Return the (x, y) coordinate for the center point of the cell that contains the specified text.  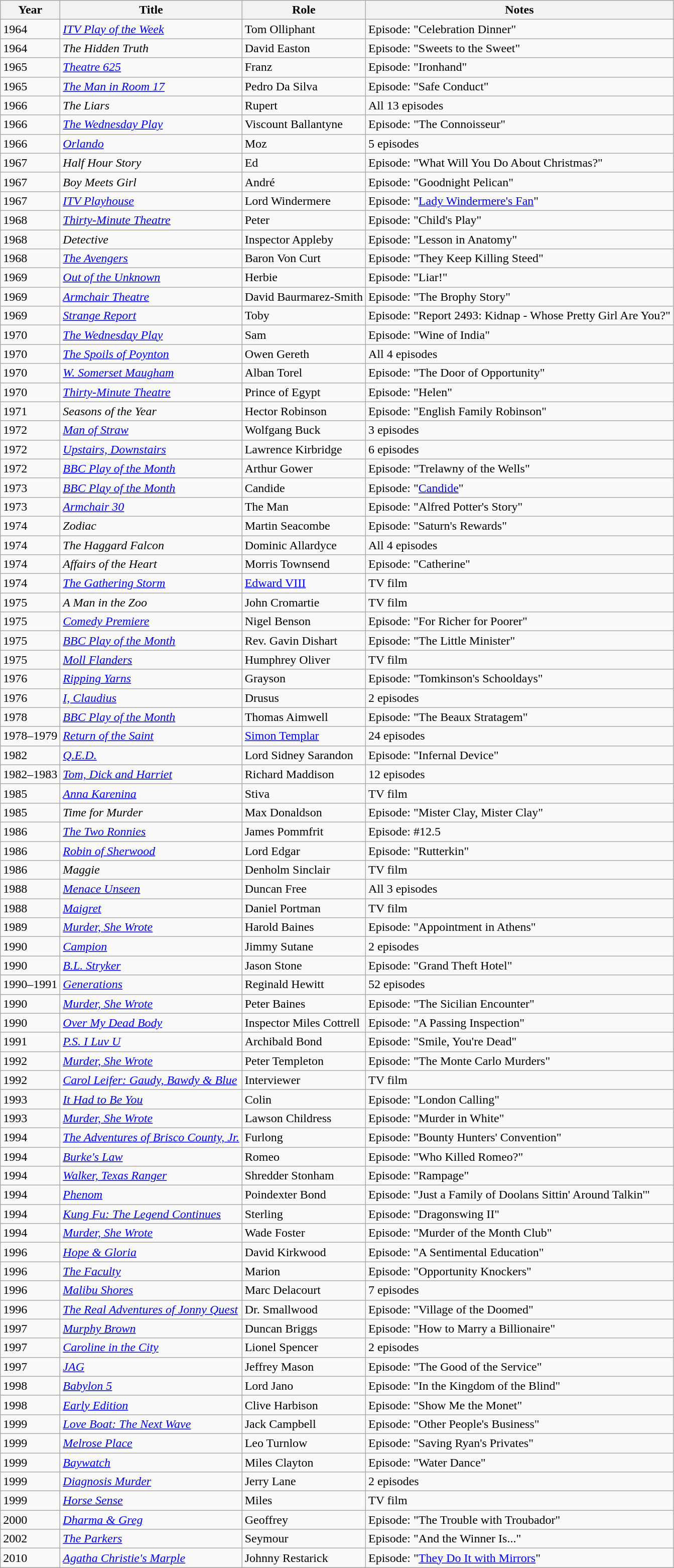
1971 (30, 411)
Episode: "Murder in White" (520, 1118)
Edward VIII (304, 583)
Episode: "Child's Play" (520, 220)
Herbie (304, 278)
Episode: "Opportunity Knockers" (520, 1271)
Inspector Appleby (304, 239)
1990–1991 (30, 985)
Episode: "Wine of India" (520, 335)
Wade Foster (304, 1233)
Notes (520, 10)
2000 (30, 1520)
24 episodes (520, 736)
Episode: "The Sicilian Encounter" (520, 1004)
Over My Dead Body (151, 1023)
Malibu Shores (151, 1290)
3 episodes (520, 430)
Alban Torel (304, 373)
Episode: "A Passing Inspection" (520, 1023)
Time for Murder (151, 812)
David Kirkwood (304, 1252)
Episode: "Trelawny of the Wells" (520, 468)
Phenom (151, 1195)
Orlando (151, 144)
Baron Von Curt (304, 259)
Episode: "In the Kingdom of the Blind" (520, 1386)
Arthur Gower (304, 468)
Episode: "Candide" (520, 488)
Denholm Sinclair (304, 870)
7 episodes (520, 1290)
Lawson Childress (304, 1118)
Episode: "Bounty Hunters' Convention" (520, 1137)
Tom Olliphant (304, 29)
Owen Gereth (304, 354)
Duncan Briggs (304, 1329)
Title (151, 10)
1982–1983 (30, 774)
Lawrence Kirbridge (304, 449)
Toby (304, 316)
Peter (304, 220)
Detective (151, 239)
Richard Maddison (304, 774)
Episode: "Rutterkin" (520, 851)
Year (30, 10)
Baywatch (151, 1463)
2010 (30, 1558)
Episode: "A Sentimental Education" (520, 1252)
Martin Seacombe (304, 526)
Episode: #12.5 (520, 831)
Armchair Theatre (151, 297)
Affairs of the Heart (151, 564)
Episode: "They Do It with Mirrors" (520, 1558)
Man of Straw (151, 430)
Franz (304, 67)
Jason Stone (304, 966)
Rupert (304, 105)
Johnny Restarick (304, 1558)
The Hidden Truth (151, 48)
The Man (304, 507)
1991 (30, 1042)
Moll Flanders (151, 660)
Theatre 625 (151, 67)
Jerry Lane (304, 1482)
Ripping Yarns (151, 679)
All 3 episodes (520, 889)
Episode: "Show Me the Monet" (520, 1405)
Grayson (304, 679)
Miles Clayton (304, 1463)
Episode: "Safe Conduct" (520, 86)
Episode: "The Door of Opportunity" (520, 373)
The Adventures of Brisco County, Jr. (151, 1137)
Morris Townsend (304, 564)
Romeo (304, 1156)
Episode: "Village of the Doomed" (520, 1309)
Leo Turnlow (304, 1443)
Q.E.D. (151, 755)
6 episodes (520, 449)
1978 (30, 717)
Episode: "Just a Family of Doolans Sittin' Around Talkin'" (520, 1195)
Episode: "London Calling" (520, 1099)
W. Somerset Maugham (151, 373)
Simon Templar (304, 736)
Episode: "Liar!" (520, 278)
Episode: "Celebration Dinner" (520, 29)
Episode: "How to Marry a Billionaire" (520, 1329)
Episode: "Report 2493: Kidnap - Whose Pretty Girl Are You?" (520, 316)
Tom, Dick and Harriet (151, 774)
Clive Harbison (304, 1405)
Marion (304, 1271)
Seasons of the Year (151, 411)
Episode: "Lady Windermere's Fan" (520, 201)
Sterling (304, 1214)
Diagnosis Murder (151, 1482)
Episode: "The Little Minister" (520, 641)
Caroline in the City (151, 1348)
Love Boat: The Next Wave (151, 1424)
Rev. Gavin Dishart (304, 641)
1989 (30, 927)
Episode: "English Family Robinson" (520, 411)
Dharma & Greg (151, 1520)
John Cromartie (304, 602)
Episode: "Catherine" (520, 564)
Hope & Gloria (151, 1252)
Jimmy Sutane (304, 946)
Max Donaldson (304, 812)
Melrose Place (151, 1443)
Ed (304, 163)
Episode: "The Good of the Service" (520, 1367)
A Man in the Zoo (151, 602)
Kung Fu: The Legend Continues (151, 1214)
Episode: "The Brophy Story" (520, 297)
Out of the Unknown (151, 278)
Shredder Stonham (304, 1176)
Peter Templeton (304, 1061)
Episode: "Dragonswing II" (520, 1214)
Episode: "What Will You Do About Christmas?" (520, 163)
The Spoils of Poynton (151, 354)
Lord Jano (304, 1386)
The Avengers (151, 259)
Jack Campbell (304, 1424)
The Liars (151, 105)
Lionel Spencer (304, 1348)
The Parkers (151, 1539)
Jeffrey Mason (304, 1367)
Episode: "Who Killed Romeo?" (520, 1156)
David Easton (304, 48)
Humphrey Oliver (304, 660)
André (304, 182)
Pedro Da Silva (304, 86)
Furlong (304, 1137)
Wolfgang Buck (304, 430)
Robin of Sherwood (151, 851)
David Baurmarez-Smith (304, 297)
Armchair 30 (151, 507)
B.L. Stryker (151, 966)
Nigel Benson (304, 622)
Episode: "The Beaux Stratagem" (520, 717)
Peter Baines (304, 1004)
Upstairs, Downstairs (151, 449)
Maggie (151, 870)
It Had to Be You (151, 1099)
1978–1979 (30, 736)
Episode: "Rampage" (520, 1176)
Episode: "Alfred Potter's Story" (520, 507)
Episode: "Helen" (520, 392)
Episode: "Murder of the Month Club" (520, 1233)
Prince of Egypt (304, 392)
The Haggard Falcon (151, 545)
Episode: "Appointment in Athens" (520, 927)
Seymour (304, 1539)
Dr. Smallwood (304, 1309)
Burke's Law (151, 1156)
Horse Sense (151, 1501)
Archibald Bond (304, 1042)
Episode: "Infernal Device" (520, 755)
Episode: "Lesson in Anatomy" (520, 239)
Episode: "For Richer for Poorer" (520, 622)
Walker, Texas Ranger (151, 1176)
Zodiac (151, 526)
Moz (304, 144)
James Pommfrit (304, 831)
Interviewer (304, 1080)
ITV Play of the Week (151, 29)
Lord Windermere (304, 201)
Episode: "Sweets to the Sweet" (520, 48)
52 episodes (520, 985)
The Man in Room 17 (151, 86)
Episode: "Grand Theft Hotel" (520, 966)
Thomas Aimwell (304, 717)
All 13 episodes (520, 105)
Carol Leifer: Gaudy, Bawdy & Blue (151, 1080)
Episode: "They Keep Killing Steed" (520, 259)
Viscount Ballantyne (304, 125)
Episode: "The Connoisseur" (520, 125)
The Gathering Storm (151, 583)
Miles (304, 1501)
Episode: "Smile, You're Dead" (520, 1042)
Episode: "Mister Clay, Mister Clay" (520, 812)
P.S. I Luv U (151, 1042)
JAG (151, 1367)
Lord Edgar (304, 851)
Murphy Brown (151, 1329)
Colin (304, 1099)
Reginald Hewitt (304, 985)
I, Claudius (151, 698)
5 episodes (520, 144)
Hector Robinson (304, 411)
Babylon 5 (151, 1386)
Marc Delacourt (304, 1290)
Candide (304, 488)
Agatha Christie's Marple (151, 1558)
Episode: "Other People's Business" (520, 1424)
Episode: "Water Dance" (520, 1463)
Inspector Miles Cottrell (304, 1023)
Campion (151, 946)
Dominic Allardyce (304, 545)
Poindexter Bond (304, 1195)
Geoffrey (304, 1520)
Role (304, 10)
Comedy Premiere (151, 622)
Harold Baines (304, 927)
Return of the Saint (151, 736)
Menace Unseen (151, 889)
Drusus (304, 698)
The Real Adventures of Jonny Quest (151, 1309)
Maigret (151, 908)
Episode: "Saturn's Rewards" (520, 526)
Strange Report (151, 316)
Stiva (304, 793)
Half Hour Story (151, 163)
Episode: "And the Winner Is..." (520, 1539)
Duncan Free (304, 889)
Boy Meets Girl (151, 182)
The Two Ronnies (151, 831)
Episode: "The Monte Carlo Murders" (520, 1061)
Sam (304, 335)
Episode: "Tomkinson's Schooldays" (520, 679)
The Faculty (151, 1271)
Daniel Portman (304, 908)
Episode: "Goodnight Pelican" (520, 182)
Episode: "Ironhand" (520, 67)
2002 (30, 1539)
Lord Sidney Sarandon (304, 755)
Episode: "Saving Ryan's Privates" (520, 1443)
1982 (30, 755)
12 episodes (520, 774)
ITV Playhouse (151, 201)
Generations (151, 985)
Anna Karenina (151, 793)
Episode: "The Trouble with Troubador" (520, 1520)
Early Edition (151, 1405)
